Locate the cell with the specified text and output its [x, y] center coordinate. 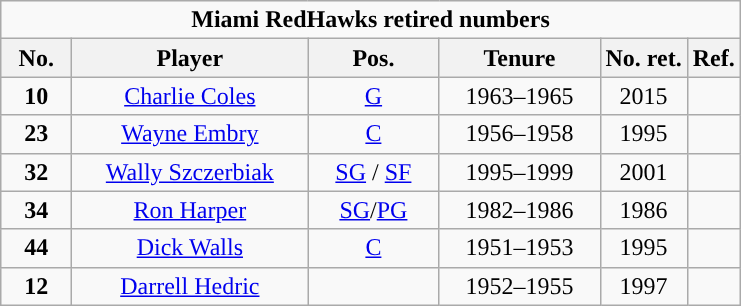
SG/PG [374, 210]
2001 [644, 172]
23 [36, 134]
44 [36, 248]
1963–1965 [520, 96]
G [374, 96]
34 [36, 210]
Dick Walls [190, 248]
1952–1955 [520, 286]
SG / SF [374, 172]
Darrell Hedric [190, 286]
1986 [644, 210]
Wayne Embry [190, 134]
No. [36, 58]
Tenure [520, 58]
Ref. [714, 58]
32 [36, 172]
Pos. [374, 58]
1982–1986 [520, 210]
No. ret. [644, 58]
2015 [644, 96]
Miami RedHawks retired numbers [371, 20]
1956–1958 [520, 134]
1995–1999 [520, 172]
1997 [644, 286]
10 [36, 96]
12 [36, 286]
Wally Szczerbiak [190, 172]
Charlie Coles [190, 96]
1951–1953 [520, 248]
Ron Harper [190, 210]
Player [190, 58]
